Extract the [X, Y] coordinate from the center of the cell holding the provided text.  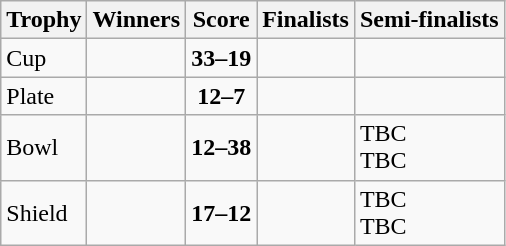
17–12 [222, 212]
Cup [44, 58]
Shield [44, 212]
33–19 [222, 58]
Trophy [44, 20]
Semi-finalists [429, 20]
Finalists [306, 20]
Winners [136, 20]
Bowl [44, 148]
12–7 [222, 96]
Plate [44, 96]
12–38 [222, 148]
Score [222, 20]
